Extract the [x, y] coordinate from the center of the cell holding the provided text.  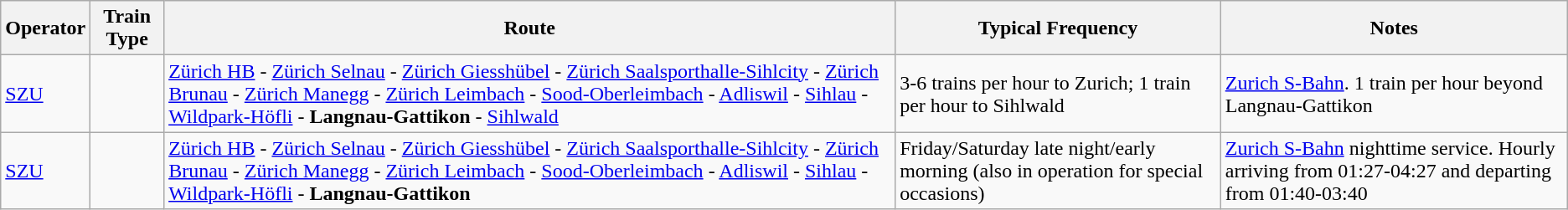
3-6 trains per hour to Zurich; 1 train per hour to Sihlwald [1059, 94]
Typical Frequency [1059, 28]
Train Type [127, 28]
Friday/Saturday late night/early morning (also in operation for special occasions) [1059, 171]
Operator [45, 28]
Notes [1394, 28]
Zurich S-Bahn nighttime service. Hourly arriving from 01:27-04:27 and departing from 01:40-03:40 [1394, 171]
Zurich S-Bahn. 1 train per hour beyond Langnau-Gattikon [1394, 94]
Route [529, 28]
